Locate the cell with the specified text and output its (X, Y) center coordinate. 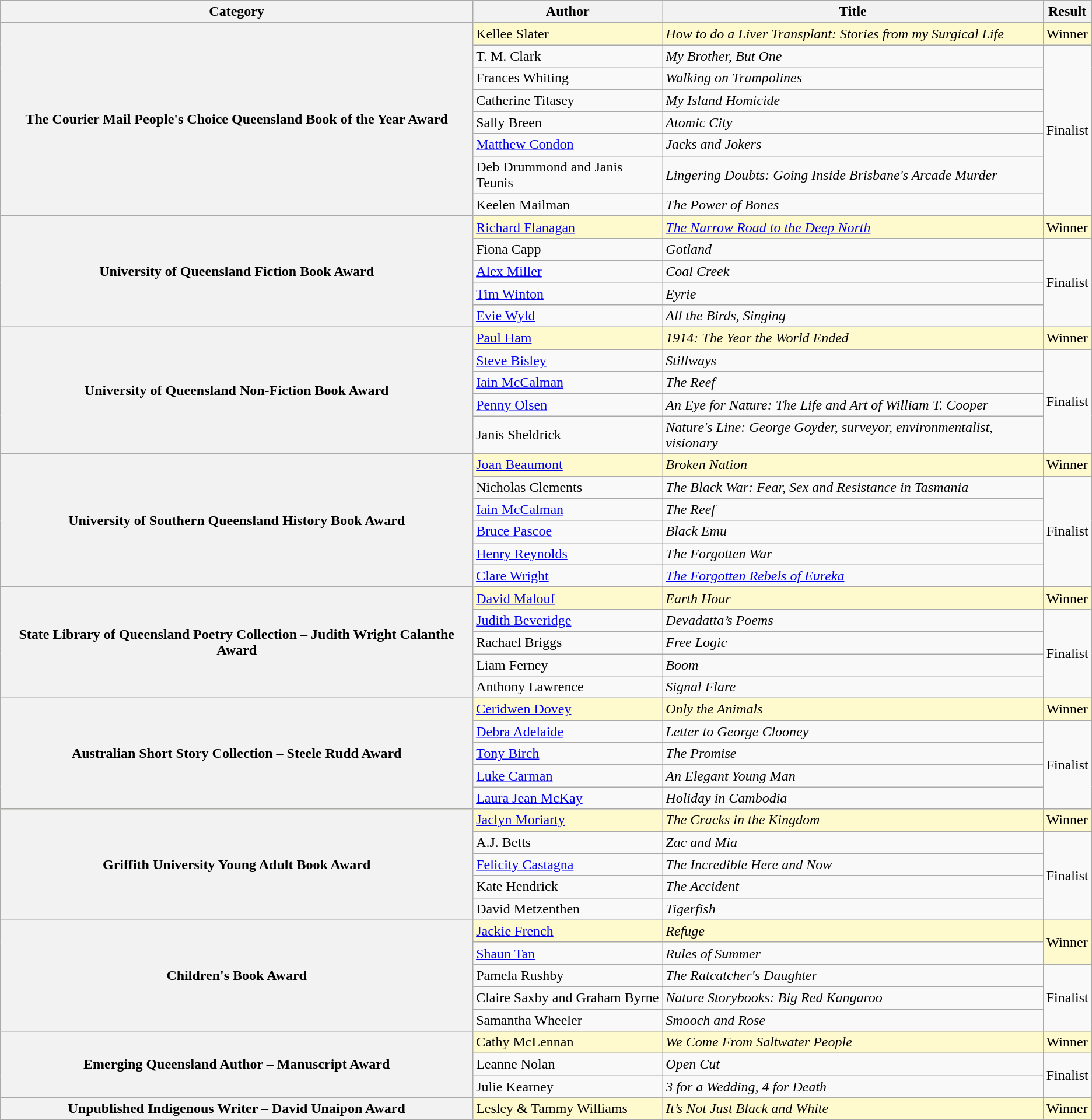
Judith Beveridge (568, 620)
We Come From Saltwater People (853, 1042)
Griffith University Young Adult Book Award (237, 864)
Lingering Doubts: Going Inside Brisbane's Arcade Murder (853, 175)
Cathy McLennan (568, 1042)
Shaun Tan (568, 953)
Author (568, 12)
Nature's Line: George Goyder, surveyor, environmentalist, visionary (853, 435)
Nature Storybooks: Big Red Kangaroo (853, 998)
Bruce Pascoe (568, 531)
Frances Whiting (568, 78)
Deb Drummond and Janis Teunis (568, 175)
Matthew Condon (568, 145)
Unpublished Indigenous Writer – David Unaipon Award (237, 1109)
Holiday in Cambodia (853, 798)
Luke Carman (568, 776)
The Incredible Here and Now (853, 864)
Pamela Rushby (568, 975)
Smooch and Rose (853, 1020)
Henry Reynolds (568, 554)
Tigerfish (853, 909)
Stillways (853, 360)
Letter to George Clooney (853, 731)
Result (1067, 12)
Children's Book Award (237, 975)
The Black War: Fear, Sex and Resistance in Tasmania (853, 487)
Free Logic (853, 642)
All the Birds, Singing (853, 316)
Janis Sheldrick (568, 435)
University of Queensland Non-Fiction Book Award (237, 391)
My Island Homicide (853, 100)
Australian Short Story Collection – Steele Rudd Award (237, 754)
Rachael Briggs (568, 642)
Broken Nation (853, 465)
The Forgotten War (853, 554)
Open Cut (853, 1065)
Eyrie (853, 293)
Earth Hour (853, 598)
Richard Flanagan (568, 227)
Rules of Summer (853, 953)
An Eye for Nature: The Life and Art of William T. Cooper (853, 405)
The Power of Bones (853, 205)
T. M. Clark (568, 56)
The Accident (853, 887)
An Elegant Young Man (853, 776)
Jaclyn Moriarty (568, 820)
The Promise (853, 754)
Catherine Titasey (568, 100)
Clare Wright (568, 576)
Atomic City (853, 123)
Jacks and Jokers (853, 145)
Title (853, 12)
University of Southern Queensland History Book Award (237, 520)
Coal Creek (853, 271)
Ceridwen Dovey (568, 709)
Nicholas Clements (568, 487)
How to do a Liver Transplant: Stories from my Surgical Life (853, 34)
Debra Adelaide (568, 731)
Boom (853, 664)
The Forgotten Rebels of Eureka (853, 576)
Only the Animals (853, 709)
A.J. Betts (568, 842)
The Ratcatcher's Daughter (853, 975)
Liam Ferney (568, 664)
Kellee Slater (568, 34)
Fiona Capp (568, 249)
Claire Saxby and Graham Byrne (568, 998)
Tim Winton (568, 293)
Felicity Castagna (568, 864)
Julie Kearney (568, 1087)
Emerging Queensland Author – Manuscript Award (237, 1065)
Refuge (853, 931)
Leanne Nolan (568, 1065)
1914: The Year the World Ended (853, 338)
Tony Birch (568, 754)
Penny Olsen (568, 405)
Kate Hendrick (568, 887)
Jackie French (568, 931)
Steve Bisley (568, 360)
The Narrow Road to the Deep North (853, 227)
State Library of Queensland Poetry Collection – Judith Wright Calanthe Award (237, 642)
Lesley & Tammy Williams (568, 1109)
Alex Miller (568, 271)
Signal Flare (853, 687)
Black Emu (853, 531)
Laura Jean McKay (568, 798)
Category (237, 12)
Joan Beaumont (568, 465)
The Courier Mail People's Choice Queensland Book of the Year Award (237, 120)
Devadatta’s Poems (853, 620)
Anthony Lawrence (568, 687)
David Metzenthen (568, 909)
Walking on Trampolines (853, 78)
Sally Breen (568, 123)
University of Queensland Fiction Book Award (237, 271)
My Brother, But One (853, 56)
Keelen Mailman (568, 205)
Paul Ham (568, 338)
The Cracks in the Kingdom (853, 820)
It’s Not Just Black and White (853, 1109)
Samantha Wheeler (568, 1020)
Gotland (853, 249)
David Malouf (568, 598)
Zac and Mia (853, 842)
Evie Wyld (568, 316)
3 for a Wedding, 4 for Death (853, 1087)
